Provide the [X, Y] coordinate of the cell's center where the given text is located.  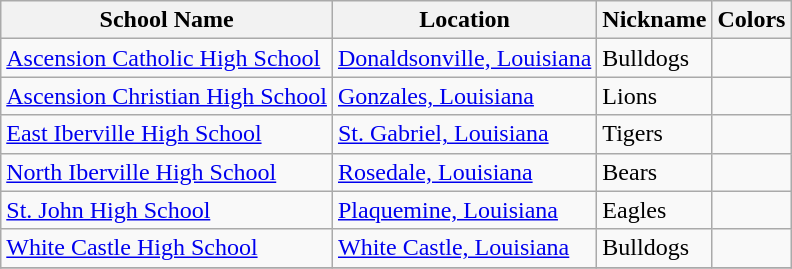
White Castle High School [167, 248]
Eagles [654, 210]
School Name [167, 20]
Donaldsonville, Louisiana [464, 58]
Rosedale, Louisiana [464, 172]
St. Gabriel, Louisiana [464, 134]
East Iberville High School [167, 134]
Colors [752, 20]
North Iberville High School [167, 172]
Plaquemine, Louisiana [464, 210]
Tigers [654, 134]
Ascension Christian High School [167, 96]
Ascension Catholic High School [167, 58]
White Castle, Louisiana [464, 248]
Nickname [654, 20]
Lions [654, 96]
Location [464, 20]
St. John High School [167, 210]
Bears [654, 172]
Gonzales, Louisiana [464, 96]
